Locate the cell with the specified text and output its (X, Y) center coordinate. 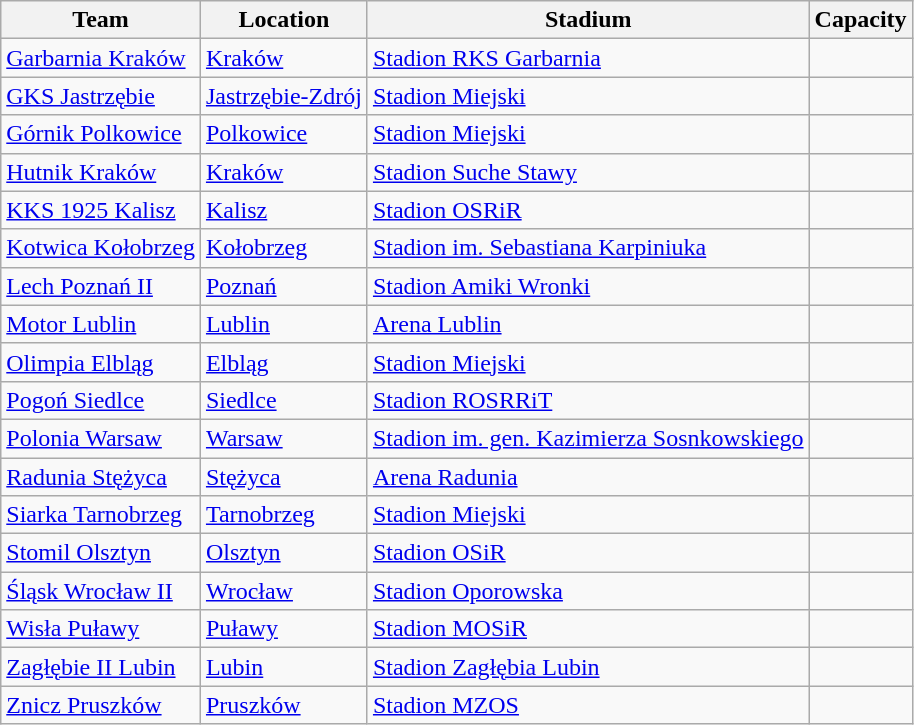
Hutnik Kraków (101, 172)
Garbarnia Kraków (101, 58)
Puławy (284, 629)
Stadion MZOS (588, 705)
Olimpia Elbląg (101, 362)
Jastrzębie-Zdrój (284, 96)
Olsztyn (284, 553)
Stadion Amiki Wronki (588, 286)
Siedlce (284, 400)
KKS 1925 Kalisz (101, 210)
Stadion im. Sebastiana Karpiniuka (588, 248)
Polonia Warsaw (101, 438)
Poznań (284, 286)
Siarka Tarnobrzeg (101, 515)
Radunia Stężyca (101, 477)
Znicz Pruszków (101, 705)
Stadion RKS Garbarnia (588, 58)
Wisła Puławy (101, 629)
Arena Radunia (588, 477)
Górnik Polkowice (101, 134)
Stadium (588, 20)
Stadion Oporowska (588, 591)
Warsaw (284, 438)
Kalisz (284, 210)
Polkowice (284, 134)
Kołobrzeg (284, 248)
Tarnobrzeg (284, 515)
Zagłębie II Lubin (101, 667)
Elbląg (284, 362)
Stadion ROSRRiT (588, 400)
Stężyca (284, 477)
Lech Poznań II (101, 286)
Kotwica Kołobrzeg (101, 248)
Capacity (860, 20)
Motor Lublin (101, 324)
Wrocław (284, 591)
Stadion OSiR (588, 553)
Stomil Olsztyn (101, 553)
Pruszków (284, 705)
Śląsk Wrocław II (101, 591)
Stadion OSRiR (588, 210)
Lublin (284, 324)
Stadion Suche Stawy (588, 172)
Stadion MOSiR (588, 629)
Stadion Zagłębia Lubin (588, 667)
Team (101, 20)
Stadion im. gen. Kazimierza Sosnkowskiego (588, 438)
Pogoń Siedlce (101, 400)
GKS Jastrzębie (101, 96)
Location (284, 20)
Arena Lublin (588, 324)
Lubin (284, 667)
